Capture the cell that displays the provided text and extract its (X, Y) central coordinate. 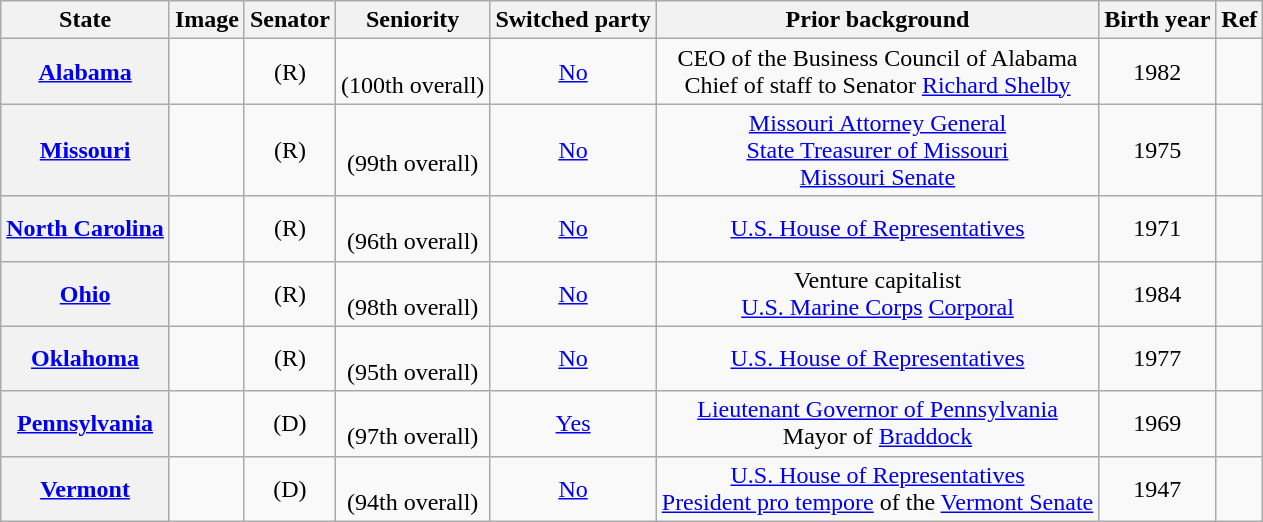
(96th overall) (412, 228)
Seniority (412, 20)
Oklahoma (86, 358)
(99th overall) (412, 150)
(97th overall) (412, 424)
North Carolina (86, 228)
State (86, 20)
Alabama (86, 72)
(100th overall) (412, 72)
(95th overall) (412, 358)
Missouri Attorney GeneralState Treasurer of MissouriMissouri Senate (878, 150)
Pennsylvania (86, 424)
1969 (1158, 424)
Prior background (878, 20)
Venture capitalistU.S. Marine Corps Corporal (878, 294)
Birth year (1158, 20)
(94th overall) (412, 488)
1975 (1158, 150)
Lieutenant Governor of PennsylvaniaMayor of Braddock (878, 424)
Yes (573, 424)
1982 (1158, 72)
Switched party (573, 20)
Ohio (86, 294)
Vermont (86, 488)
CEO of the Business Council of AlabamaChief of staff to Senator Richard Shelby (878, 72)
Senator (290, 20)
1947 (1158, 488)
1971 (1158, 228)
Missouri (86, 150)
Ref (1240, 20)
1984 (1158, 294)
(98th overall) (412, 294)
1977 (1158, 358)
Image (206, 20)
U.S. House of RepresentativesPresident pro tempore of the Vermont Senate (878, 488)
